Return the (X, Y) coordinate for the center point of the cell that contains the specified text.  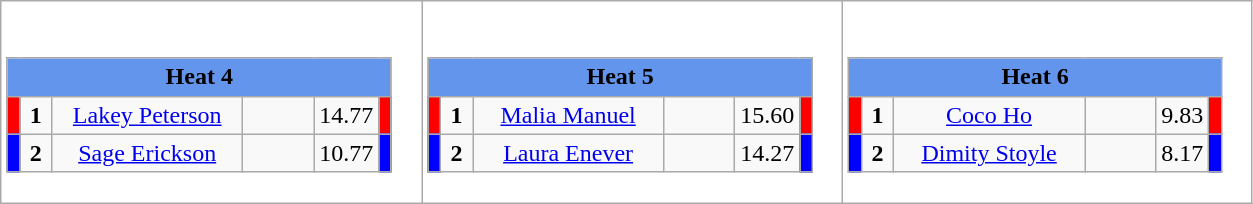
14.27 (768, 153)
10.77 (346, 153)
Sage Erickson (148, 153)
Lakey Peterson (148, 115)
Malia Manuel (568, 115)
Dimity Stoyle (990, 153)
Coco Ho (990, 115)
Laura Enever (568, 153)
Heat 4 (199, 77)
14.77 (346, 115)
9.83 (1182, 115)
Heat 5 1 Malia Manuel 15.60 2 Laura Enever 14.27 (632, 102)
Heat 4 1 Lakey Peterson 14.77 2 Sage Erickson 10.77 (212, 102)
15.60 (768, 115)
Heat 6 (1035, 77)
Heat 6 1 Coco Ho 9.83 2 Dimity Stoyle 8.17 (1048, 102)
Heat 5 (620, 77)
8.17 (1182, 153)
